Pinpoint the cell where the given text exists, returning its (x, y) midpoint coordinate. 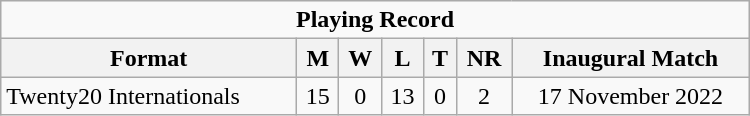
M (318, 58)
L (402, 58)
Playing Record (375, 20)
Twenty20 Internationals (149, 96)
17 November 2022 (631, 96)
W (360, 58)
15 (318, 96)
T (440, 58)
Inaugural Match (631, 58)
NR (484, 58)
13 (402, 96)
Format (149, 58)
2 (484, 96)
